Locate the cell with the specified text and output its (x, y) center coordinate. 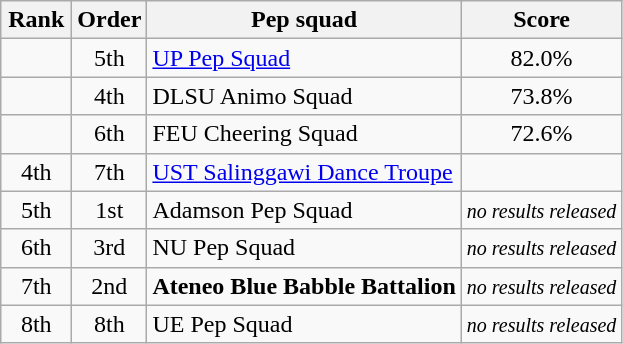
73.8% (542, 96)
2nd (110, 286)
Score (542, 20)
Pep squad (304, 20)
Ateneo Blue Babble Battalion (304, 286)
72.6% (542, 134)
Adamson Pep Squad (304, 210)
DLSU Animo Squad (304, 96)
Rank (36, 20)
82.0% (542, 58)
UP Pep Squad (304, 58)
NU Pep Squad (304, 248)
FEU Cheering Squad (304, 134)
3rd (110, 248)
Order (110, 20)
UE Pep Squad (304, 324)
UST Salinggawi Dance Troupe (304, 172)
1st (110, 210)
